Locate the cell with the specified text and output its [x, y] center coordinate. 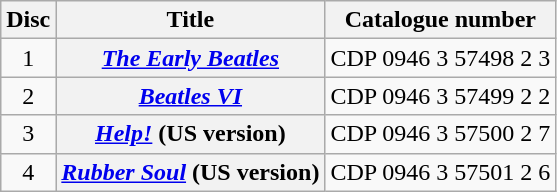
Catalogue number [440, 20]
Help! (US version) [190, 134]
1 [28, 58]
Disc [28, 20]
2 [28, 96]
CDP 0946 3 57500 2 7 [440, 134]
Rubber Soul (US version) [190, 172]
CDP 0946 3 57501 2 6 [440, 172]
Title [190, 20]
3 [28, 134]
CDP 0946 3 57498 2 3 [440, 58]
Beatles VI [190, 96]
The Early Beatles [190, 58]
4 [28, 172]
CDP 0946 3 57499 2 2 [440, 96]
